Detect which cell encompasses the target text, then output its [X, Y] center coordinate. 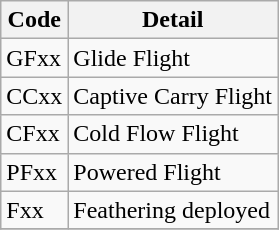
Captive Carry Flight [173, 96]
PFxx [34, 172]
CFxx [34, 134]
Detail [173, 20]
Code [34, 20]
Feathering deployed [173, 210]
Glide Flight [173, 58]
Cold Flow Flight [173, 134]
GFxx [34, 58]
Fxx [34, 210]
Powered Flight [173, 172]
CCxx [34, 96]
